Output the [X, Y] coordinate of the center of the cell containing the given text.  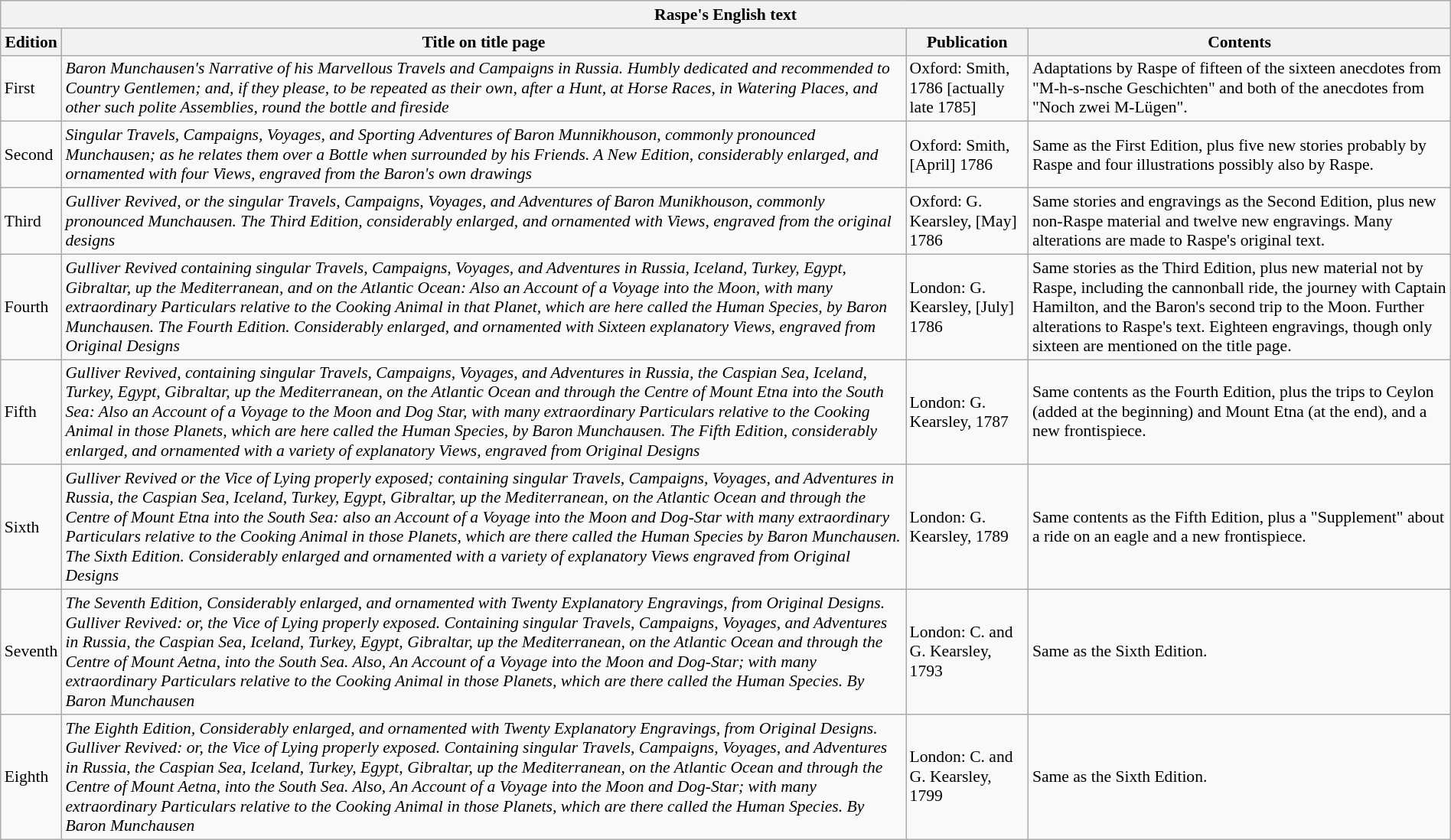
Fourth [31, 307]
Same as the First Edition, plus five new stories probably by Raspe and four illustrations possibly also by Raspe. [1240, 155]
Second [31, 155]
London: G. Kearsley, 1789 [967, 528]
Publication [967, 42]
London: C. and G. Kearsley, 1793 [967, 652]
Eighth [31, 777]
First [31, 89]
Oxford: Smith, 1786 [actually late 1785] [967, 89]
Sixth [31, 528]
Title on title page [484, 42]
Same contents as the Fourth Edition, plus the trips to Ceylon (added at the beginning) and Mount Etna (at the end), and a new frontispiece. [1240, 412]
London: G. Kearsley, 1787 [967, 412]
London: G. Kearsley, [July] 1786 [967, 307]
Same contents as the Fifth Edition, plus a "Supplement" about a ride on an eagle and a new frontispiece. [1240, 528]
Oxford: G. Kearsley, [May] 1786 [967, 222]
Oxford: Smith, [April] 1786 [967, 155]
London: C. and G. Kearsley, 1799 [967, 777]
Seventh [31, 652]
Third [31, 222]
Edition [31, 42]
Fifth [31, 412]
Contents [1240, 42]
Raspe's English text [725, 15]
Adaptations by Raspe of fifteen of the sixteen anecdotes from "M-h-s-nsche Geschichten" and both of the anecdotes from "Noch zwei M-Lügen". [1240, 89]
